Return the (X, Y) coordinate for the center point of the cell that contains the specified text.  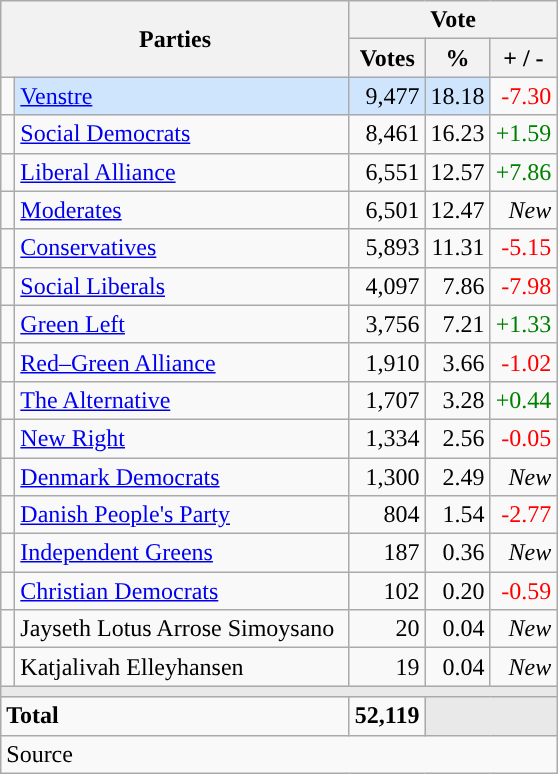
Katjalivah Elleyhansen (182, 667)
9,477 (387, 96)
18.18 (458, 96)
-7.30 (524, 96)
Green Left (182, 324)
Votes (387, 58)
Liberal Alliance (182, 172)
Conservatives (182, 248)
3.66 (458, 362)
-5.15 (524, 248)
-7.98 (524, 286)
2.49 (458, 477)
Parties (176, 39)
-0.59 (524, 591)
1.54 (458, 515)
Total (176, 716)
2.56 (458, 438)
Moderates (182, 210)
3.28 (458, 400)
1,334 (387, 438)
20 (387, 629)
Venstre (182, 96)
Christian Democrats (182, 591)
-2.77 (524, 515)
7.21 (458, 324)
+1.59 (524, 134)
11.31 (458, 248)
5,893 (387, 248)
0.36 (458, 553)
12.47 (458, 210)
19 (387, 667)
The Alternative (182, 400)
3,756 (387, 324)
+0.44 (524, 400)
Social Democrats (182, 134)
187 (387, 553)
6,551 (387, 172)
1,707 (387, 400)
12.57 (458, 172)
Jayseth Lotus Arrose Simoysano (182, 629)
-0.05 (524, 438)
% (458, 58)
Denmark Democrats (182, 477)
Red–Green Alliance (182, 362)
+7.86 (524, 172)
-1.02 (524, 362)
Source (279, 754)
+ / - (524, 58)
Vote (452, 20)
1,300 (387, 477)
8,461 (387, 134)
Independent Greens (182, 553)
804 (387, 515)
7.86 (458, 286)
1,910 (387, 362)
0.20 (458, 591)
102 (387, 591)
16.23 (458, 134)
Danish People's Party (182, 515)
52,119 (387, 716)
New Right (182, 438)
Social Liberals (182, 286)
6,501 (387, 210)
4,097 (387, 286)
+1.33 (524, 324)
